Find where the given text appears and provide that cell's center as [x, y] coordinate. 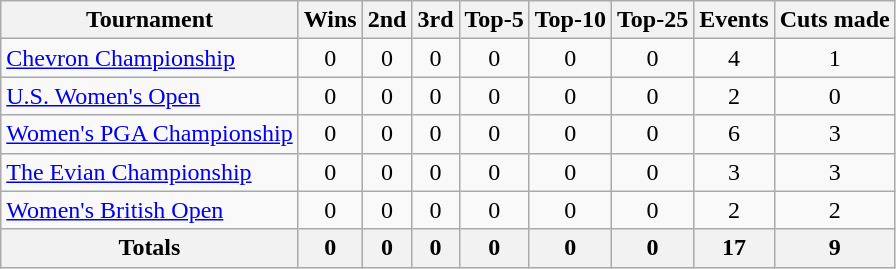
6 [734, 134]
Top-5 [494, 20]
Events [734, 20]
3rd [436, 20]
Top-10 [570, 20]
1 [834, 58]
Cuts made [834, 20]
Tournament [150, 20]
Wins [330, 20]
The Evian Championship [150, 172]
Women's British Open [150, 210]
Women's PGA Championship [150, 134]
17 [734, 248]
U.S. Women's Open [150, 96]
9 [834, 248]
Top-25 [652, 20]
Totals [150, 248]
2nd [387, 20]
4 [734, 58]
Chevron Championship [150, 58]
